For the text-containing cell, return its midpoint in [x, y] coordinate format. 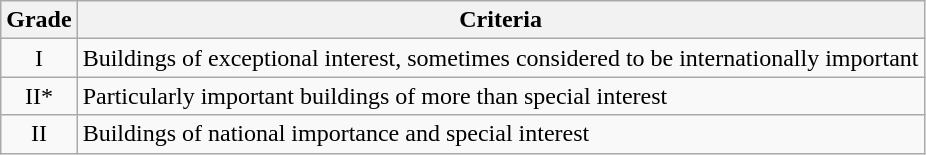
Buildings of exceptional interest, sometimes considered to be internationally important [500, 58]
II* [39, 96]
Criteria [500, 20]
II [39, 134]
I [39, 58]
Buildings of national importance and special interest [500, 134]
Particularly important buildings of more than special interest [500, 96]
Grade [39, 20]
